Locate the cell with the specified text and output its [X, Y] center coordinate. 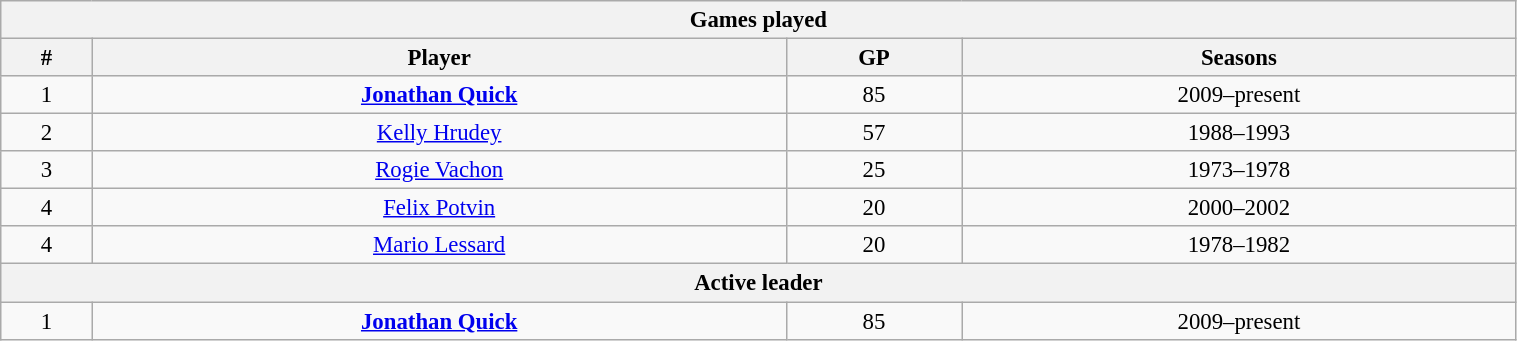
# [46, 58]
1978–1982 [1239, 245]
1988–1993 [1239, 133]
3 [46, 170]
1973–1978 [1239, 170]
25 [874, 170]
2 [46, 133]
GP [874, 58]
Games played [758, 20]
Felix Potvin [439, 208]
Kelly Hrudey [439, 133]
Rogie Vachon [439, 170]
57 [874, 133]
Active leader [758, 283]
Mario Lessard [439, 245]
2000–2002 [1239, 208]
Seasons [1239, 58]
Player [439, 58]
